Find where the given text appears and provide that cell's center as (X, Y) coordinate. 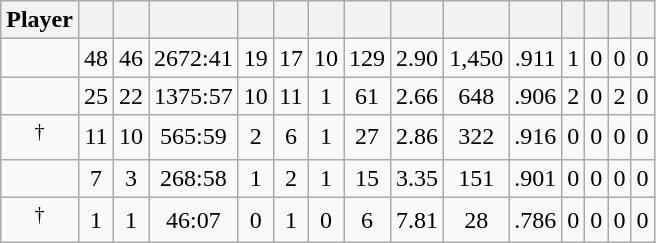
17 (290, 58)
22 (132, 96)
151 (476, 178)
Player (40, 20)
268:58 (194, 178)
48 (96, 58)
3.35 (418, 178)
28 (476, 220)
7 (96, 178)
27 (368, 138)
7.81 (418, 220)
3 (132, 178)
.786 (536, 220)
2.90 (418, 58)
25 (96, 96)
61 (368, 96)
129 (368, 58)
322 (476, 138)
1,450 (476, 58)
.911 (536, 58)
.901 (536, 178)
19 (256, 58)
46:07 (194, 220)
.906 (536, 96)
648 (476, 96)
565:59 (194, 138)
2.66 (418, 96)
15 (368, 178)
46 (132, 58)
2672:41 (194, 58)
.916 (536, 138)
1375:57 (194, 96)
2.86 (418, 138)
